Provide the (X, Y) coordinate of the cell's center where the given text is located.  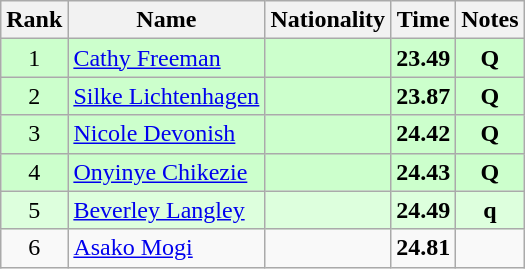
Cathy Freeman (166, 58)
6 (34, 248)
Asako Mogi (166, 248)
23.49 (424, 58)
Onyinye Chikezie (166, 172)
Silke Lichtenhagen (166, 96)
Beverley Langley (166, 210)
Notes (490, 20)
24.42 (424, 134)
24.43 (424, 172)
4 (34, 172)
3 (34, 134)
1 (34, 58)
Nationality (328, 20)
q (490, 210)
Name (166, 20)
23.87 (424, 96)
Rank (34, 20)
2 (34, 96)
24.49 (424, 210)
Nicole Devonish (166, 134)
5 (34, 210)
Time (424, 20)
24.81 (424, 248)
